Capture the cell that displays the provided text and extract its [x, y] central coordinate. 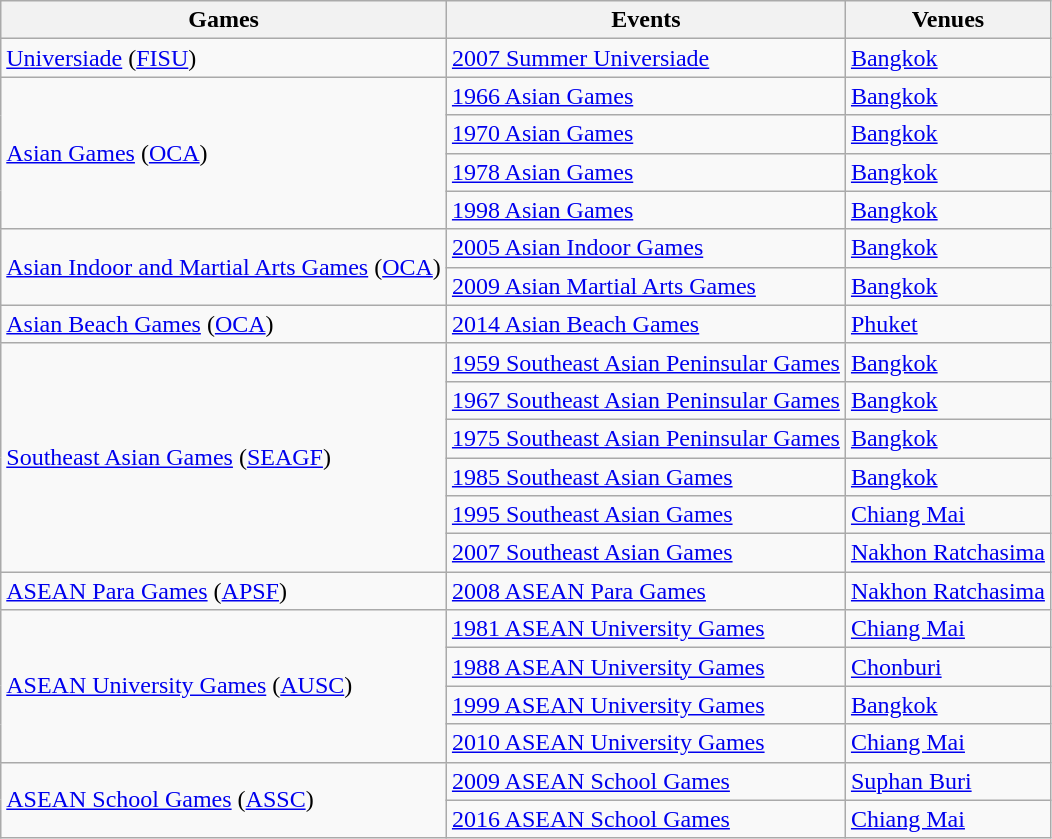
1995 Southeast Asian Games [646, 515]
ASEAN Para Games (APSF) [224, 591]
2005 Asian Indoor Games [646, 248]
2014 Asian Beach Games [646, 324]
2008 ASEAN Para Games [646, 591]
1999 ASEAN University Games [646, 705]
Venues [948, 20]
Universiade (FISU) [224, 58]
Chonburi [948, 667]
Events [646, 20]
1967 Southeast Asian Peninsular Games [646, 400]
1966 Asian Games [646, 96]
1985 Southeast Asian Games [646, 477]
1959 Southeast Asian Peninsular Games [646, 362]
Phuket [948, 324]
1988 ASEAN University Games [646, 667]
Asian Beach Games (OCA) [224, 324]
1998 Asian Games [646, 210]
1970 Asian Games [646, 134]
2009 Asian Martial Arts Games [646, 286]
2016 ASEAN School Games [646, 819]
Asian Indoor and Martial Arts Games (OCA) [224, 267]
2009 ASEAN School Games [646, 781]
Games [224, 20]
Suphan Buri [948, 781]
Southeast Asian Games (SEAGF) [224, 457]
1975 Southeast Asian Peninsular Games [646, 438]
2010 ASEAN University Games [646, 743]
ASEAN School Games (ASSC) [224, 800]
1978 Asian Games [646, 172]
2007 Southeast Asian Games [646, 553]
2007 Summer Universiade [646, 58]
ASEAN University Games (AUSC) [224, 686]
Asian Games (OCA) [224, 153]
1981 ASEAN University Games [646, 629]
